From the cell containing the given text, extract its center point as [X, Y] coordinate. 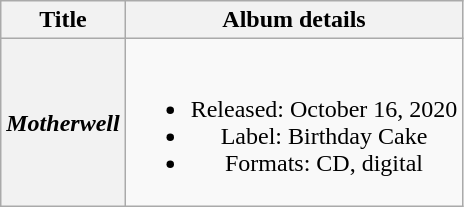
Title [63, 20]
Motherwell [63, 122]
Released: October 16, 2020Label: Birthday CakeFormats: CD, digital [294, 122]
Album details [294, 20]
